Search for the cell housing the specified text and yield its [x, y] center coordinate. 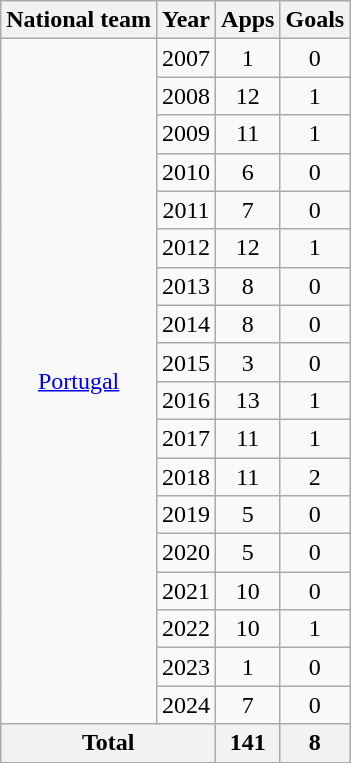
Goals [315, 20]
2009 [186, 134]
2014 [186, 324]
2013 [186, 286]
Apps [248, 20]
2007 [186, 58]
2019 [186, 515]
2 [315, 477]
2022 [186, 629]
2023 [186, 667]
2008 [186, 96]
6 [248, 172]
Year [186, 20]
2017 [186, 438]
2020 [186, 553]
Portugal [79, 382]
2021 [186, 591]
National team [79, 20]
2016 [186, 400]
13 [248, 400]
3 [248, 362]
2010 [186, 172]
2011 [186, 210]
Total [108, 743]
2018 [186, 477]
141 [248, 743]
2015 [186, 362]
2012 [186, 248]
2024 [186, 705]
